For the text-containing cell, return its midpoint in (x, y) coordinate format. 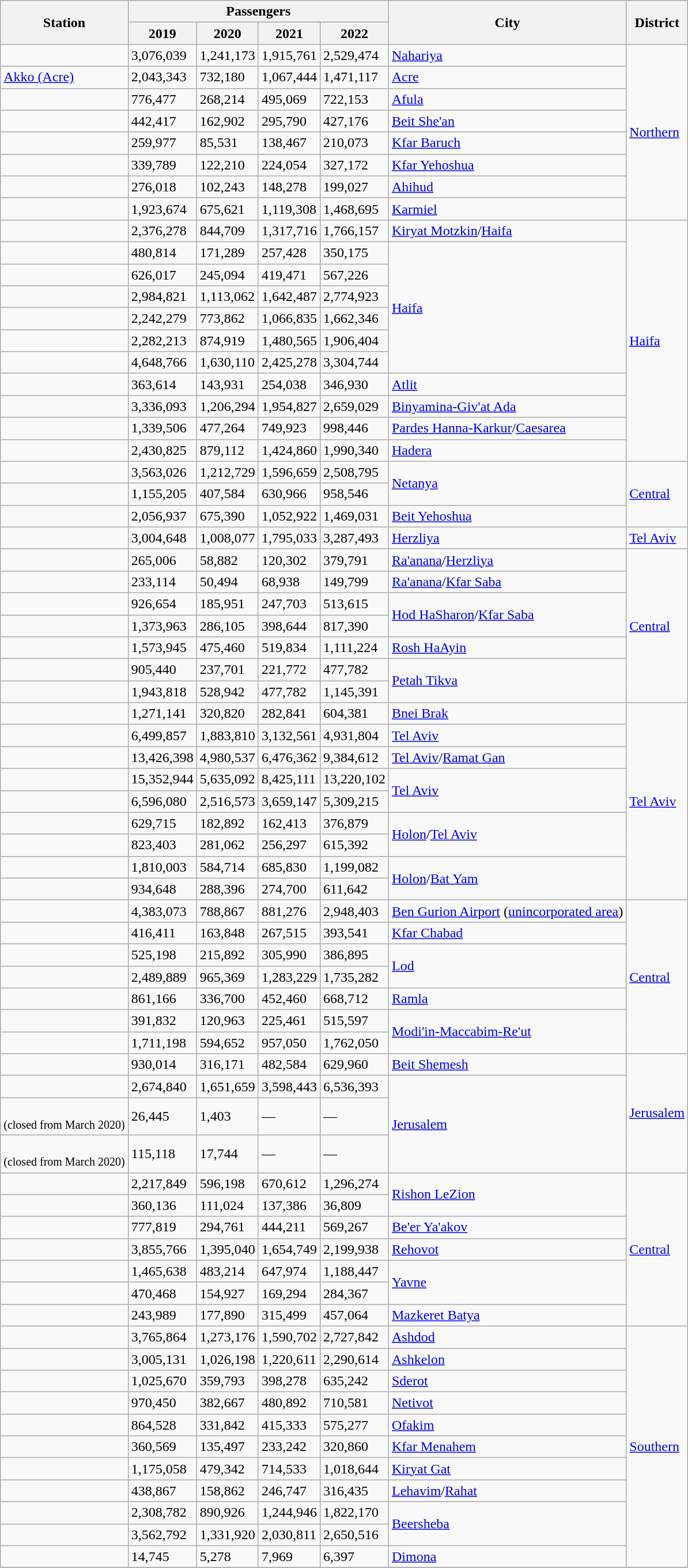
776,477 (162, 99)
Pardes Hanna-Karkur/Caesarea (507, 428)
1,735,282 (354, 977)
1,273,176 (227, 1337)
1,271,141 (162, 714)
1,711,198 (162, 1043)
3,659,147 (289, 801)
Holon/Bat Yam (507, 878)
2,282,213 (162, 341)
710,581 (354, 1403)
346,930 (354, 385)
668,712 (354, 999)
722,153 (354, 99)
City (507, 22)
8,425,111 (289, 779)
519,834 (289, 648)
926,654 (162, 604)
282,841 (289, 714)
Kfar Baruch (507, 143)
265,006 (162, 560)
2,508,795 (354, 472)
1,188,447 (354, 1271)
457,064 (354, 1315)
482,584 (289, 1065)
379,791 (354, 560)
215,892 (227, 955)
2020 (227, 33)
3,005,131 (162, 1359)
163,848 (227, 933)
182,892 (227, 823)
2,948,403 (354, 911)
Modi'in-Maccabim-Re'ut (507, 1032)
2,425,278 (289, 363)
Sderot (507, 1381)
675,390 (227, 516)
339,789 (162, 165)
2,489,889 (162, 977)
3,336,093 (162, 406)
Herzliya (507, 538)
844,709 (227, 231)
1,471,117 (354, 77)
Kiryat Gat (507, 1469)
479,342 (227, 1469)
Ahihud (507, 187)
1,199,082 (354, 867)
68,938 (289, 582)
148,278 (289, 187)
3,076,039 (162, 55)
905,440 (162, 670)
350,175 (354, 252)
149,799 (354, 582)
611,642 (354, 889)
1,822,170 (354, 1513)
281,062 (227, 845)
1,630,110 (227, 363)
Hadera (507, 450)
Southern (657, 1447)
Ben Gurion Airport (unincorporated area) (507, 911)
320,820 (227, 714)
225,461 (289, 1021)
327,172 (354, 165)
Station (65, 22)
Holon/Tel Aviv (507, 834)
13,426,398 (162, 757)
256,297 (289, 845)
629,960 (354, 1065)
1,915,761 (289, 55)
294,761 (227, 1227)
874,919 (227, 341)
2,516,573 (227, 801)
2,217,849 (162, 1183)
1,795,033 (289, 538)
2,308,782 (162, 1513)
477,264 (227, 428)
5,278 (227, 1556)
1,296,274 (354, 1183)
890,926 (227, 1513)
419,471 (289, 275)
Ofakim (507, 1425)
3,304,744 (354, 363)
1,066,835 (289, 319)
Tel Aviv/Ramat Gan (507, 757)
470,468 (162, 1293)
391,832 (162, 1021)
670,612 (289, 1183)
15,352,944 (162, 779)
495,069 (289, 99)
452,460 (289, 999)
2021 (289, 33)
3,132,561 (289, 736)
6,536,393 (354, 1087)
6,596,080 (162, 801)
Mazkeret Batya (507, 1315)
2,056,937 (162, 516)
Karmiel (507, 209)
1,339,506 (162, 428)
528,942 (227, 692)
3,287,493 (354, 538)
Ashkelon (507, 1359)
Ashdod (507, 1337)
177,890 (227, 1315)
120,302 (289, 560)
6,476,362 (289, 757)
1,762,050 (354, 1043)
475,460 (227, 648)
Nahariya (507, 55)
777,819 (162, 1227)
171,289 (227, 252)
Northern (657, 132)
998,446 (354, 428)
407,584 (227, 494)
630,966 (289, 494)
3,598,443 (289, 1087)
881,276 (289, 911)
525,198 (162, 955)
Beersheba (507, 1524)
773,862 (227, 319)
50,494 (227, 582)
788,867 (227, 911)
Lehavim/Rahat (507, 1491)
Binyamina-Giv'at Ada (507, 406)
224,054 (289, 165)
1,317,716 (289, 231)
647,974 (289, 1271)
1,395,040 (227, 1249)
268,214 (227, 99)
1,810,003 (162, 867)
1,943,818 (162, 692)
Ra'anana/Kfar Saba (507, 582)
162,902 (227, 121)
393,541 (354, 933)
331,842 (227, 1425)
2,290,614 (354, 1359)
629,715 (162, 823)
934,648 (162, 889)
2,199,938 (354, 1249)
1,883,810 (227, 736)
Passengers (258, 12)
85,531 (227, 143)
320,860 (354, 1447)
1,596,659 (289, 472)
Yavne (507, 1282)
2,674,840 (162, 1087)
594,652 (227, 1043)
4,980,537 (227, 757)
1,212,729 (227, 472)
4,383,073 (162, 911)
864,528 (162, 1425)
233,114 (162, 582)
315,499 (289, 1315)
259,977 (162, 143)
513,615 (354, 604)
1,206,294 (227, 406)
111,024 (227, 1205)
604,381 (354, 714)
246,747 (289, 1491)
438,867 (162, 1491)
3,563,026 (162, 472)
276,018 (162, 187)
316,435 (354, 1491)
1,145,391 (354, 692)
1,018,644 (354, 1469)
Netanya (507, 483)
Afula (507, 99)
Ramla (507, 999)
199,027 (354, 187)
Kiryat Motzkin/Haifa (507, 231)
1,008,077 (227, 538)
1,651,659 (227, 1087)
1,026,198 (227, 1359)
221,772 (289, 670)
376,879 (354, 823)
635,242 (354, 1381)
Lod (507, 966)
2022 (354, 33)
359,793 (227, 1381)
1,175,058 (162, 1469)
626,017 (162, 275)
284,367 (354, 1293)
575,277 (354, 1425)
Kfar Chabad (507, 933)
2,659,029 (354, 406)
584,714 (227, 867)
675,621 (227, 209)
360,569 (162, 1447)
515,597 (354, 1021)
3,855,766 (162, 1249)
233,242 (289, 1447)
483,214 (227, 1271)
1,469,031 (354, 516)
2,529,474 (354, 55)
District (657, 22)
286,105 (227, 625)
6,397 (354, 1556)
2,242,279 (162, 319)
1,654,749 (289, 1249)
Kfar Menahem (507, 1447)
274,700 (289, 889)
480,814 (162, 252)
247,703 (289, 604)
Ra'anana/Herzliya (507, 560)
1,590,702 (289, 1337)
3,562,792 (162, 1535)
237,701 (227, 670)
267,515 (289, 933)
1,906,404 (354, 341)
5,635,092 (227, 779)
Atlit (507, 385)
1,067,444 (289, 77)
1,241,173 (227, 55)
1,373,963 (162, 625)
569,267 (354, 1227)
17,744 (227, 1154)
1,111,224 (354, 648)
861,166 (162, 999)
185,951 (227, 604)
Rishon LeZion (507, 1194)
360,136 (162, 1205)
3,765,864 (162, 1337)
137,386 (289, 1205)
1,662,346 (354, 319)
567,226 (354, 275)
Rehovot (507, 1249)
965,369 (227, 977)
13,220,102 (354, 779)
749,923 (289, 428)
5,309,215 (354, 801)
154,927 (227, 1293)
Netivot (507, 1403)
102,243 (227, 187)
2019 (162, 33)
Beit Shemesh (507, 1065)
Dimona (507, 1556)
169,294 (289, 1293)
158,862 (227, 1491)
7,969 (289, 1556)
2,727,842 (354, 1337)
957,050 (289, 1043)
1,642,487 (289, 297)
210,073 (354, 143)
257,428 (289, 252)
305,990 (289, 955)
427,176 (354, 121)
115,118 (162, 1154)
Be'er Ya'akov (507, 1227)
1,052,922 (289, 516)
1,283,229 (289, 977)
1,923,674 (162, 209)
879,112 (227, 450)
1,468,695 (354, 209)
162,413 (289, 823)
6,499,857 (162, 736)
363,614 (162, 385)
254,038 (289, 385)
Bnei Brak (507, 714)
1,954,827 (289, 406)
2,650,516 (354, 1535)
2,774,923 (354, 297)
817,390 (354, 625)
Petah Tikva (507, 681)
1,990,340 (354, 450)
1,113,062 (227, 297)
930,014 (162, 1065)
Acre (507, 77)
316,171 (227, 1065)
243,989 (162, 1315)
Akko (Acre) (65, 77)
14,745 (162, 1556)
2,030,811 (289, 1535)
415,333 (289, 1425)
9,384,612 (354, 757)
1,573,945 (162, 648)
1,480,565 (289, 341)
444,211 (289, 1227)
Rosh HaAyin (507, 648)
1,424,860 (289, 450)
1,220,611 (289, 1359)
1,155,205 (162, 494)
36,809 (354, 1205)
Beit Yehoshua (507, 516)
120,963 (227, 1021)
245,094 (227, 275)
Hod HaSharon/Kfar Saba (507, 615)
336,700 (227, 999)
26,445 (162, 1116)
1,766,157 (354, 231)
4,648,766 (162, 363)
2,984,821 (162, 297)
416,411 (162, 933)
382,667 (227, 1403)
1,025,670 (162, 1381)
615,392 (354, 845)
Kfar Yehoshua (507, 165)
685,830 (289, 867)
1,119,308 (289, 209)
386,895 (354, 955)
138,467 (289, 143)
2,430,825 (162, 450)
58,882 (227, 560)
823,403 (162, 845)
714,533 (289, 1469)
1,331,920 (227, 1535)
122,210 (227, 165)
4,931,804 (354, 736)
3,004,648 (162, 538)
970,450 (162, 1403)
288,396 (227, 889)
732,180 (227, 77)
398,644 (289, 625)
143,931 (227, 385)
295,790 (289, 121)
1,403 (227, 1116)
596,198 (227, 1183)
Beit She'an (507, 121)
1,465,638 (162, 1271)
442,417 (162, 121)
2,043,343 (162, 77)
135,497 (227, 1447)
398,278 (289, 1381)
2,376,278 (162, 231)
480,892 (289, 1403)
958,546 (354, 494)
1,244,946 (289, 1513)
